Find where the given text appears and provide that cell's center as (X, Y) coordinate. 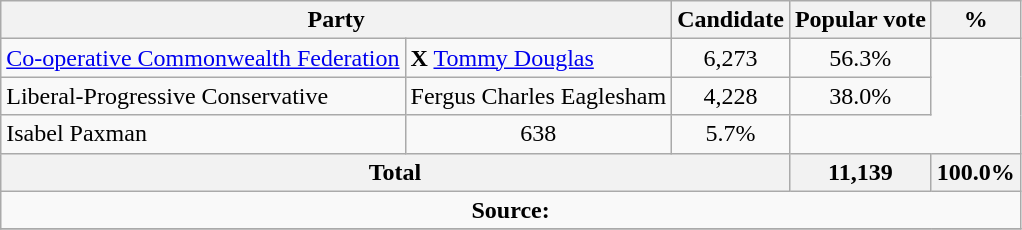
Co-operative Commonwealth Federation (203, 58)
38.0% (860, 96)
Popular vote (860, 20)
4,228 (731, 96)
6,273 (731, 58)
Source: (511, 210)
Isabel Paxman (203, 134)
Fergus Charles Eaglesham (538, 96)
Candidate (731, 20)
Liberal-Progressive Conservative (203, 96)
% (976, 20)
Total (396, 172)
11,139 (860, 172)
X Tommy Douglas (538, 58)
5.7% (731, 134)
638 (538, 134)
100.0% (976, 172)
Party (336, 20)
56.3% (860, 58)
